Return (X, Y) of the center of cell containing provided text 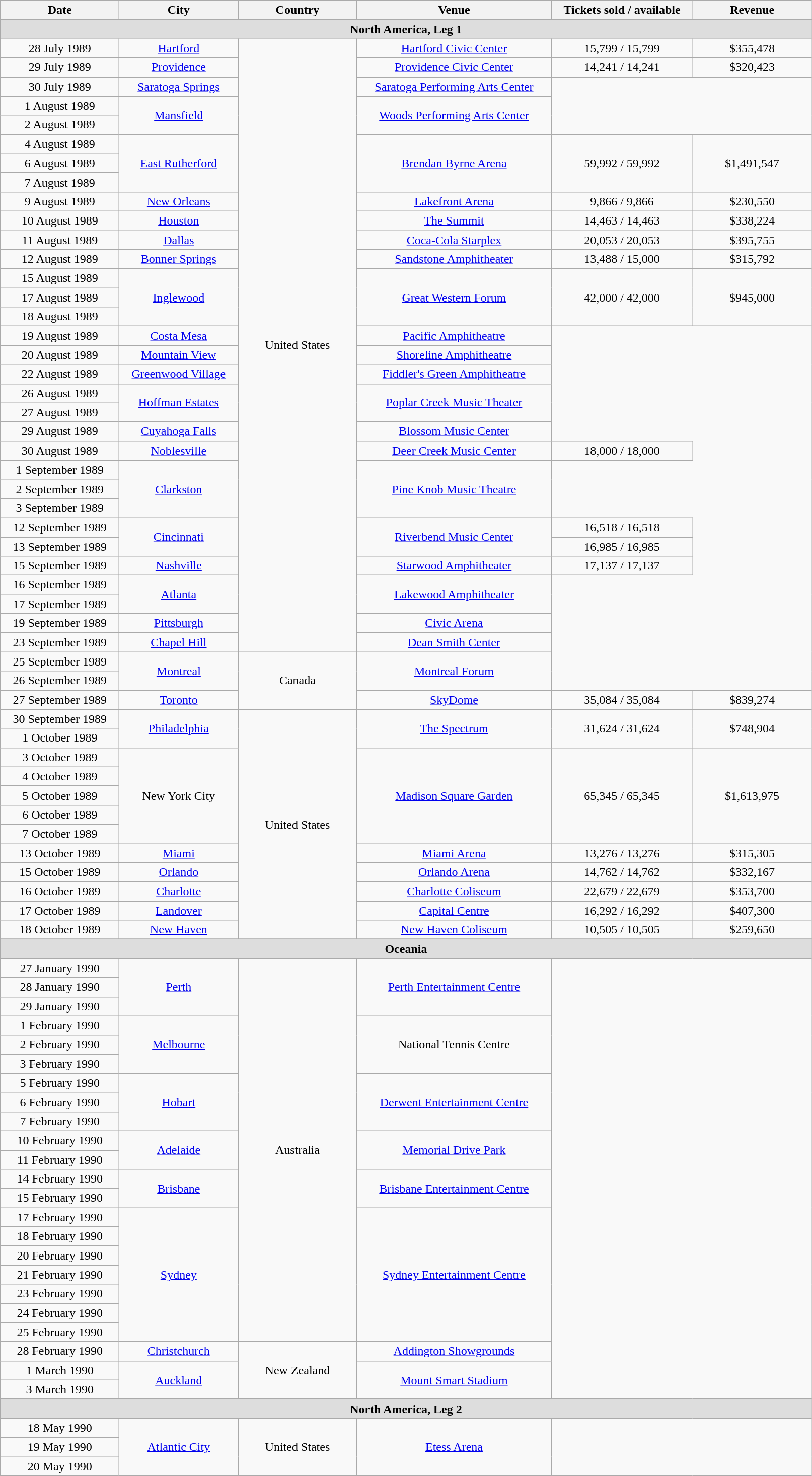
Perth (179, 987)
$1,613,975 (752, 795)
3 February 1990 (60, 1064)
5 October 1989 (60, 795)
Cuyahoga Falls (179, 431)
29 January 1990 (60, 1006)
Adelaide (179, 1150)
7 February 1990 (60, 1121)
16 October 1989 (60, 892)
Pine Knob Music Theatre (454, 489)
Christchurch (179, 1351)
Tickets sold / available (622, 10)
Providence Civic Center (454, 67)
Deer Creek Music Center (454, 451)
East Rutherford (179, 163)
Pittsburgh (179, 623)
6 October 1989 (60, 815)
Cincinnati (179, 537)
Greenwood Village (179, 374)
17 September 1989 (60, 604)
35,084 / 35,084 (622, 700)
18 February 1990 (60, 1236)
Sydney Entertainment Centre (454, 1275)
Great Western Forum (454, 298)
Etess Arena (454, 1447)
SkyDome (454, 700)
10,505 / 10,505 (622, 930)
Bonner Springs (179, 259)
65,345 / 65,345 (622, 795)
19 May 1990 (60, 1447)
15,799 / 15,799 (622, 48)
16,985 / 16,985 (622, 546)
$395,755 (752, 240)
Melbourne (179, 1045)
Montreal (179, 671)
27 January 1990 (60, 968)
Australia (298, 1150)
Charlotte (179, 892)
Civic Arena (454, 623)
Capital Centre (454, 911)
Costa Mesa (179, 336)
The Spectrum (454, 728)
Miami (179, 853)
Pacific Amphitheatre (454, 336)
18 October 1989 (60, 930)
30 July 1989 (60, 87)
11 February 1990 (60, 1159)
Philadelphia (179, 728)
7 October 1989 (60, 834)
$355,478 (752, 48)
15 September 1989 (60, 566)
21 February 1990 (60, 1275)
20 February 1990 (60, 1256)
Charlotte Coliseum (454, 892)
Clarkston (179, 489)
$1,491,547 (752, 163)
9 August 1989 (60, 201)
Miami Arena (454, 853)
Houston (179, 220)
13 October 1989 (60, 853)
12 August 1989 (60, 259)
26 September 1989 (60, 681)
23 February 1990 (60, 1294)
$332,167 (752, 872)
$320,423 (752, 67)
$407,300 (752, 911)
New York City (179, 795)
18 August 1989 (60, 317)
Dean Smith Center (454, 642)
Canada (298, 681)
Fiddler's Green Amphitheatre (454, 374)
1 October 1989 (60, 738)
4 October 1989 (60, 776)
28 January 1990 (60, 987)
1 February 1990 (60, 1025)
15 August 1989 (60, 278)
31,624 / 31,624 (622, 728)
Chapel Hill (179, 642)
18,000 / 18,000 (622, 451)
Auckland (179, 1380)
$748,904 (752, 728)
North America, Leg 2 (406, 1409)
Venue (454, 10)
3 September 1989 (60, 508)
Starwood Amphitheater (454, 566)
20 May 1990 (60, 1466)
Atlanta (179, 595)
Hartford Civic Center (454, 48)
New Zealand (298, 1370)
Shoreline Amphitheatre (454, 355)
Mountain View (179, 355)
Mount Smart Stadium (454, 1380)
3 March 1990 (60, 1389)
6 February 1990 (60, 1102)
North America, Leg 1 (406, 29)
15 October 1989 (60, 872)
30 September 1989 (60, 719)
Lakefront Arena (454, 201)
$338,224 (752, 220)
5 February 1990 (60, 1083)
42,000 / 42,000 (622, 298)
Mansfield (179, 115)
10 February 1990 (60, 1140)
14 February 1990 (60, 1179)
3 October 1989 (60, 757)
New Haven Coliseum (454, 930)
Madison Square Garden (454, 795)
4 August 1989 (60, 144)
Date (60, 10)
$839,274 (752, 700)
Inglewood (179, 298)
Toronto (179, 700)
Orlando Arena (454, 872)
City (179, 10)
13 September 1989 (60, 546)
Memorial Drive Park (454, 1150)
Perth Entertainment Centre (454, 987)
23 September 1989 (60, 642)
Revenue (752, 10)
24 February 1990 (60, 1313)
$315,305 (752, 853)
Orlando (179, 872)
Brisbane Entertainment Centre (454, 1189)
14,762 / 14,762 (622, 872)
13,488 / 15,000 (622, 259)
29 August 1989 (60, 431)
15 February 1990 (60, 1198)
6 August 1989 (60, 163)
28 July 1989 (60, 48)
17 October 1989 (60, 911)
2 September 1989 (60, 489)
1 August 1989 (60, 106)
Poplar Creek Music Theater (454, 403)
Brendan Byrne Arena (454, 163)
59,992 / 59,992 (622, 163)
2 February 1990 (60, 1045)
17 February 1990 (60, 1217)
1 March 1990 (60, 1370)
19 September 1989 (60, 623)
Sandstone Amphitheater (454, 259)
Landover (179, 911)
27 August 1989 (60, 412)
16,518 / 16,518 (622, 527)
Dallas (179, 240)
Riverbend Music Center (454, 537)
Addington Showgrounds (454, 1351)
National Tennis Centre (454, 1045)
Coca-Cola Starplex (454, 240)
The Summit (454, 220)
20 August 1989 (60, 355)
Hobart (179, 1102)
Noblesville (179, 451)
9,866 / 9,866 (622, 201)
Saratoga Performing Arts Center (454, 87)
22,679 / 22,679 (622, 892)
19 August 1989 (60, 336)
Brisbane (179, 1189)
New Orleans (179, 201)
Woods Performing Arts Center (454, 115)
18 May 1990 (60, 1428)
30 August 1989 (60, 451)
11 August 1989 (60, 240)
Saratoga Springs (179, 87)
17,137 / 17,137 (622, 566)
14,241 / 14,241 (622, 67)
$353,700 (752, 892)
1 September 1989 (60, 470)
16 September 1989 (60, 585)
20,053 / 20,053 (622, 240)
Derwent Entertainment Centre (454, 1102)
Hartford (179, 48)
29 July 1989 (60, 67)
28 February 1990 (60, 1351)
$259,650 (752, 930)
$230,550 (752, 201)
25 September 1989 (60, 661)
Nashville (179, 566)
22 August 1989 (60, 374)
$315,792 (752, 259)
Atlantic City (179, 1447)
Lakewood Amphitheater (454, 595)
Oceania (406, 949)
New Haven (179, 930)
Country (298, 10)
Montreal Forum (454, 671)
Blossom Music Center (454, 431)
Hoffman Estates (179, 403)
Sydney (179, 1275)
14,463 / 14,463 (622, 220)
2 August 1989 (60, 125)
26 August 1989 (60, 393)
7 August 1989 (60, 182)
Providence (179, 67)
10 August 1989 (60, 220)
16,292 / 16,292 (622, 911)
12 September 1989 (60, 527)
13,276 / 13,276 (622, 853)
25 February 1990 (60, 1332)
17 August 1989 (60, 298)
$945,000 (752, 298)
27 September 1989 (60, 700)
